Return the (X, Y) coordinate for the center point of the cell that contains the specified text.  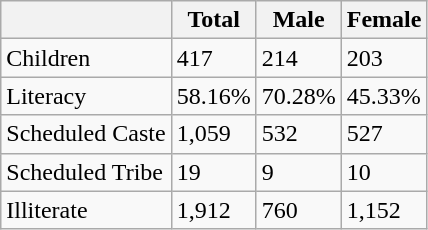
Literacy (86, 96)
19 (214, 172)
Female (384, 20)
58.16% (214, 96)
Scheduled Tribe (86, 172)
70.28% (298, 96)
1,152 (384, 210)
1,059 (214, 134)
10 (384, 172)
203 (384, 58)
45.33% (384, 96)
Children (86, 58)
Total (214, 20)
1,912 (214, 210)
Male (298, 20)
214 (298, 58)
760 (298, 210)
Scheduled Caste (86, 134)
417 (214, 58)
9 (298, 172)
527 (384, 134)
532 (298, 134)
Illiterate (86, 210)
